From the cell containing the given text, extract its center point as (x, y) coordinate. 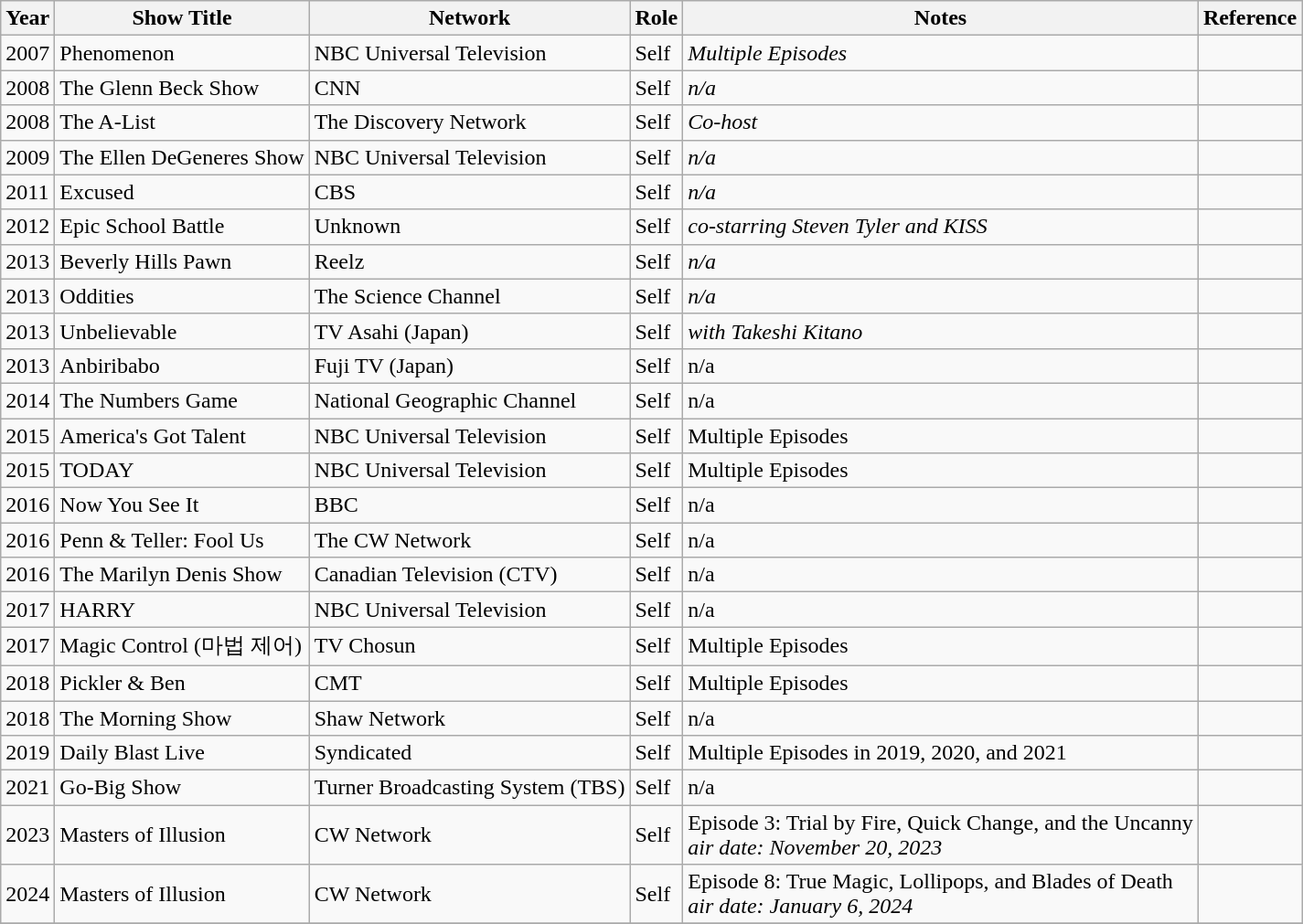
Role (657, 18)
2014 (27, 400)
Excused (182, 192)
Now You See It (182, 505)
Fuji TV (Japan) (470, 366)
with Takeshi Kitano (941, 331)
The Science Channel (470, 296)
Episode 3: Trial by Fire, Quick Change, and the Uncannyair date: November 20, 2023 (941, 835)
The CW Network (470, 540)
2021 (27, 788)
2011 (27, 192)
Co-host (941, 122)
Penn & Teller: Fool Us (182, 540)
The Numbers Game (182, 400)
The Morning Show (182, 717)
The Ellen DeGeneres Show (182, 157)
Unbelievable (182, 331)
Reference (1249, 18)
2019 (27, 753)
Network (470, 18)
Multiple Episodes in 2019, 2020, and 2021 (941, 753)
Turner Broadcasting System (TBS) (470, 788)
Pickler & Ben (182, 683)
CMT (470, 683)
The Marilyn Denis Show (182, 575)
Epic School Battle (182, 227)
TV Asahi (Japan) (470, 331)
TODAY (182, 471)
National Geographic Channel (470, 400)
HARRY (182, 610)
CNN (470, 88)
2012 (27, 227)
CBS (470, 192)
Beverly Hills Pawn (182, 261)
The Discovery Network (470, 122)
Magic Control (마법 제어) (182, 647)
2009 (27, 157)
Daily Blast Live (182, 753)
America's Got Talent (182, 436)
The A-List (182, 122)
Year (27, 18)
Go-Big Show (182, 788)
Shaw Network (470, 717)
Canadian Television (CTV) (470, 575)
2007 (27, 53)
Notes (941, 18)
BBC (470, 505)
co-starring Steven Tyler and KISS (941, 227)
2024 (27, 894)
Oddities (182, 296)
Show Title (182, 18)
TV Chosun (470, 647)
Unknown (470, 227)
2023 (27, 835)
Reelz (470, 261)
The Glenn Beck Show (182, 88)
Anbiribabo (182, 366)
Phenomenon (182, 53)
Episode 8: True Magic, Lollipops, and Blades of Deathair date: January 6, 2024 (941, 894)
Syndicated (470, 753)
